Identify which cell holds the provided text, then report its (x, y) central coordinate. 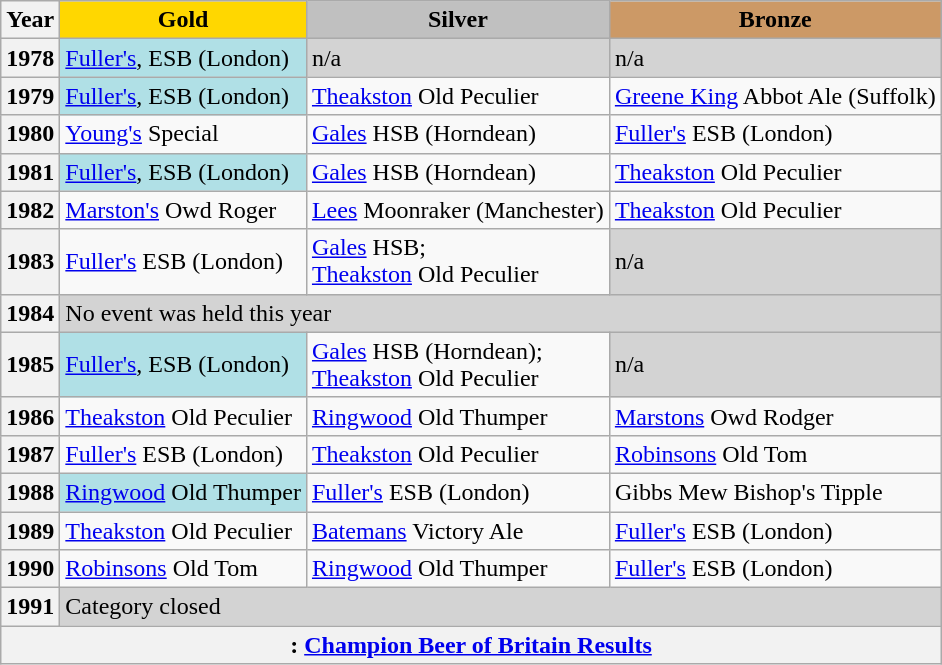
Young's Special (184, 134)
1979 (30, 96)
Silver (458, 20)
Marstons Owd Rodger (775, 416)
Batemans Victory Ale (458, 531)
1980 (30, 134)
1981 (30, 172)
Gibbs Mew Bishop's Tipple (775, 492)
No event was held this year (500, 313)
Gold (184, 20)
Lees Moonraker (Manchester) (458, 210)
Marston's Owd Roger (184, 210)
: Champion Beer of Britain Results (471, 645)
1985 (30, 364)
1990 (30, 569)
1982 (30, 210)
1984 (30, 313)
1989 (30, 531)
Year (30, 20)
1991 (30, 607)
1978 (30, 58)
1983 (30, 262)
Gales HSB; Theakston Old Peculier (458, 262)
1988 (30, 492)
Bronze (775, 20)
Category closed (500, 607)
1987 (30, 454)
Gales HSB (Horndean); Theakston Old Peculier (458, 364)
Greene King Abbot Ale (Suffolk) (775, 96)
1986 (30, 416)
